Return [X, Y] of the center of cell containing provided text 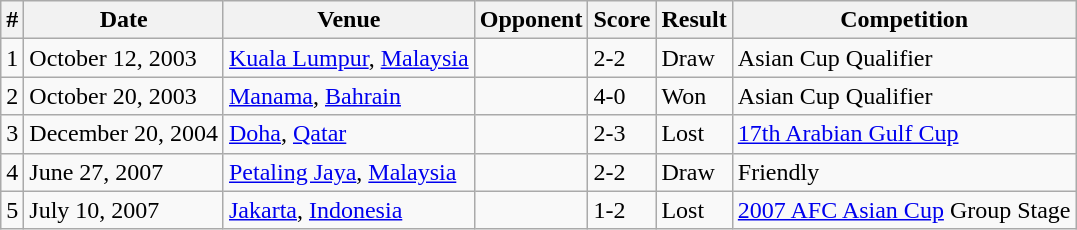
3 [12, 134]
Friendly [904, 172]
1 [12, 58]
Jakarta, Indonesia [348, 210]
2007 AFC Asian Cup Group Stage [904, 210]
December 20, 2004 [124, 134]
Kuala Lumpur, Malaysia [348, 58]
# [12, 20]
17th Arabian Gulf Cup [904, 134]
Doha, Qatar [348, 134]
1-2 [622, 210]
Score [622, 20]
Competition [904, 20]
Manama, Bahrain [348, 96]
Petaling Jaya, Malaysia [348, 172]
4-0 [622, 96]
2 [12, 96]
July 10, 2007 [124, 210]
Opponent [531, 20]
Result [694, 20]
Date [124, 20]
October 12, 2003 [124, 58]
4 [12, 172]
Venue [348, 20]
June 27, 2007 [124, 172]
Won [694, 96]
October 20, 2003 [124, 96]
5 [12, 210]
2-3 [622, 134]
